For the text-containing cell, return its midpoint in (X, Y) coordinate format. 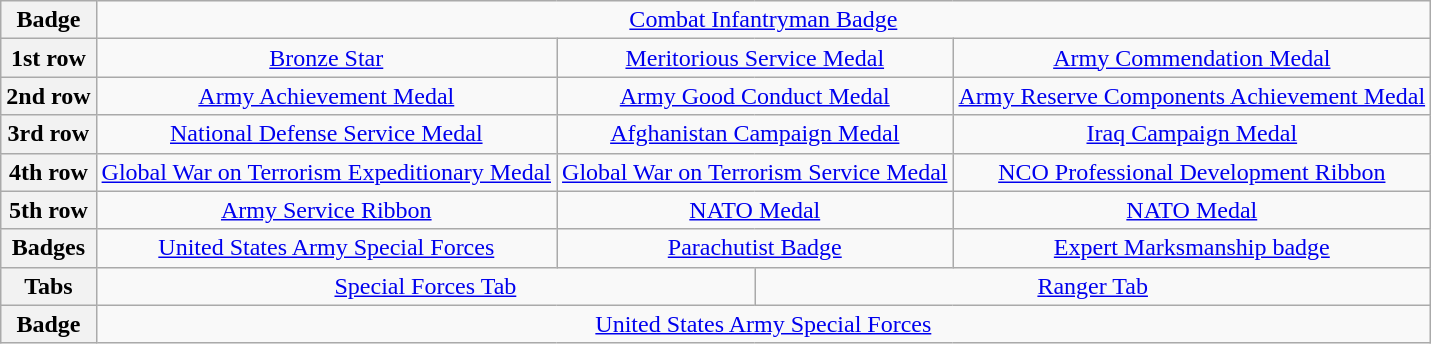
Special Forces Tab (426, 286)
NCO Professional Development Ribbon (1192, 172)
Army Reserve Components Achievement Medal (1192, 96)
Expert Marksmanship badge (1192, 248)
Army Service Ribbon (326, 210)
Bronze Star (326, 58)
Global War on Terrorism Expeditionary Medal (326, 172)
Combat Infantryman Badge (764, 20)
National Defense Service Medal (326, 134)
Army Commendation Medal (1192, 58)
3rd row (48, 134)
Badges (48, 248)
Army Achievement Medal (326, 96)
Ranger Tab (1093, 286)
5th row (48, 210)
Army Good Conduct Medal (755, 96)
Meritorious Service Medal (755, 58)
4th row (48, 172)
Afghanistan Campaign Medal (755, 134)
2nd row (48, 96)
Iraq Campaign Medal (1192, 134)
1st row (48, 58)
Tabs (48, 286)
Global War on Terrorism Service Medal (755, 172)
Parachutist Badge (755, 248)
